Identify which cell holds the provided text, then report its [X, Y] central coordinate. 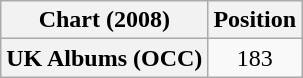
UK Albums (OCC) [104, 58]
Chart (2008) [104, 20]
183 [255, 58]
Position [255, 20]
